Provide the (X, Y) coordinate of the cell's center where the given text is located.  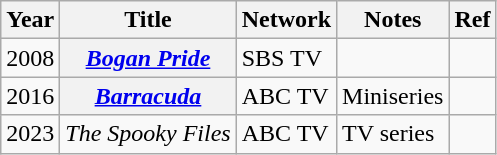
Ref (472, 20)
SBS TV (286, 58)
Miniseries (393, 96)
Title (148, 20)
2008 (30, 58)
Network (286, 20)
Bogan Pride (148, 58)
The Spooky Files (148, 134)
Barracuda (148, 96)
2023 (30, 134)
Notes (393, 20)
2016 (30, 96)
TV series (393, 134)
Year (30, 20)
